Return the [x, y] coordinate for the center point of the cell that contains the specified text.  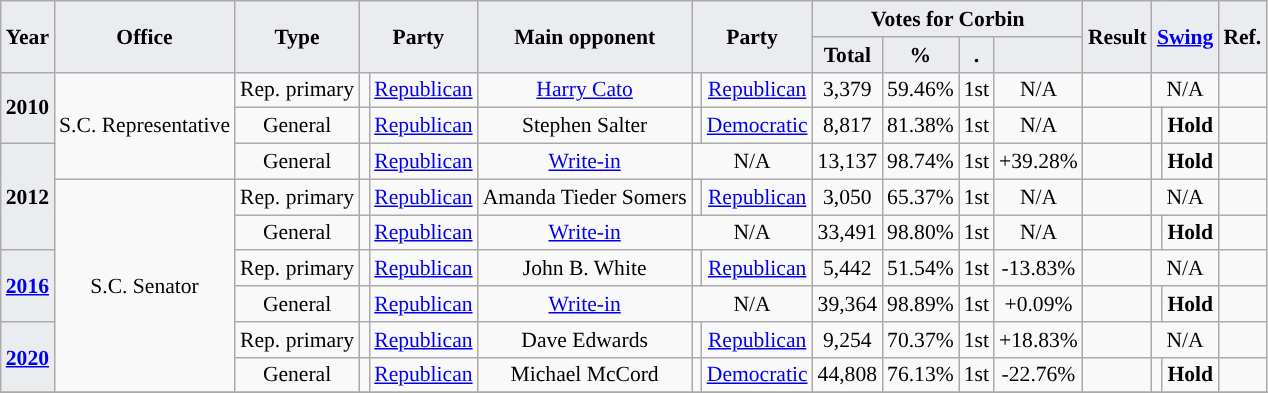
Harry Cato [585, 90]
51.54% [920, 269]
9,254 [848, 340]
3,050 [848, 197]
-13.83% [1038, 269]
. [976, 55]
39,364 [848, 304]
+0.09% [1038, 304]
+18.83% [1038, 340]
5,442 [848, 269]
% [920, 55]
Office [144, 36]
44,808 [848, 375]
2020 [28, 358]
Total [848, 55]
-22.76% [1038, 375]
Michael McCord [585, 375]
Ref. [1242, 36]
76.13% [920, 375]
S.C. Senator [144, 286]
+39.28% [1038, 162]
Stephen Salter [585, 126]
65.37% [920, 197]
81.38% [920, 126]
Amanda Tieder Somers [585, 197]
John B. White [585, 269]
Result [1118, 36]
59.46% [920, 90]
98.74% [920, 162]
Votes for Corbin [948, 19]
2012 [28, 198]
2010 [28, 108]
33,491 [848, 233]
Main opponent [585, 36]
Type [297, 36]
70.37% [920, 340]
S.C. Representative [144, 126]
2016 [28, 286]
98.89% [920, 304]
Year [28, 36]
Swing [1186, 36]
8,817 [848, 126]
3,379 [848, 90]
Dave Edwards [585, 340]
98.80% [920, 233]
13,137 [848, 162]
